Capture the cell that displays the provided text and extract its (x, y) central coordinate. 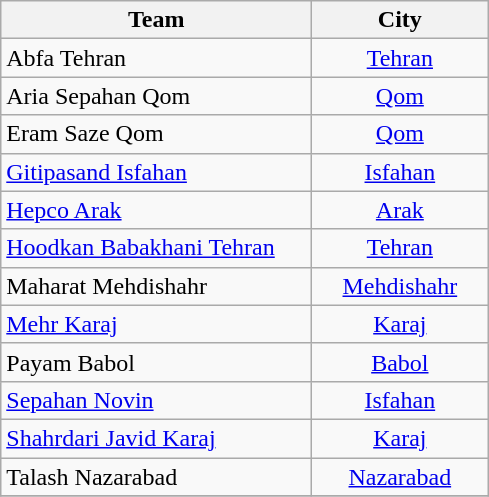
Aria Sepahan Qom (156, 96)
Hepco Arak (156, 210)
Nazarabad (400, 477)
Gitipasand Isfahan (156, 172)
Maharat Mehdishahr (156, 286)
Team (156, 20)
Shahrdari Javid Karaj (156, 438)
Babol (400, 362)
Talash Nazarabad (156, 477)
Payam Babol (156, 362)
Eram Saze Qom (156, 134)
Arak (400, 210)
Hoodkan Babakhani Tehran (156, 248)
Sepahan Novin (156, 400)
Mehdishahr (400, 286)
Mehr Karaj (156, 324)
Abfa Tehran (156, 58)
City (400, 20)
